Scan for the cell matching the given text and deliver its [X, Y] coordinate at center. 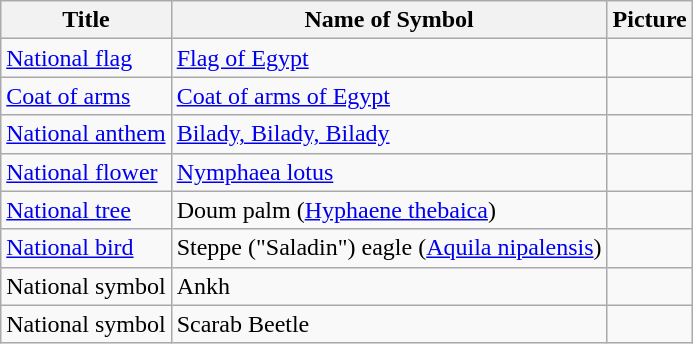
Flag of Egypt [389, 58]
Scarab Beetle [389, 324]
National bird [86, 248]
Steppe ("Saladin") eagle (Aquila nipalensis) [389, 248]
Picture [650, 20]
Ankh [389, 286]
National anthem [86, 134]
Doum palm (Hyphaene thebaica) [389, 210]
Coat of arms [86, 96]
Bilady, Bilady, Bilady [389, 134]
Coat of arms of Egypt [389, 96]
Name of Symbol [389, 20]
Nymphaea lotus [389, 172]
National flower [86, 172]
National flag [86, 58]
National tree [86, 210]
Title [86, 20]
